Detect which cell encompasses the target text, then output its [X, Y] center coordinate. 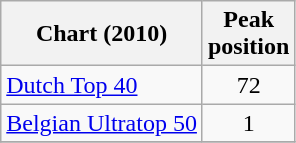
Dutch Top 40 [102, 85]
Chart (2010) [102, 34]
72 [248, 85]
Peakposition [248, 34]
Belgian Ultratop 50 [102, 123]
1 [248, 123]
